Search for the cell housing the specified text and yield its (X, Y) center coordinate. 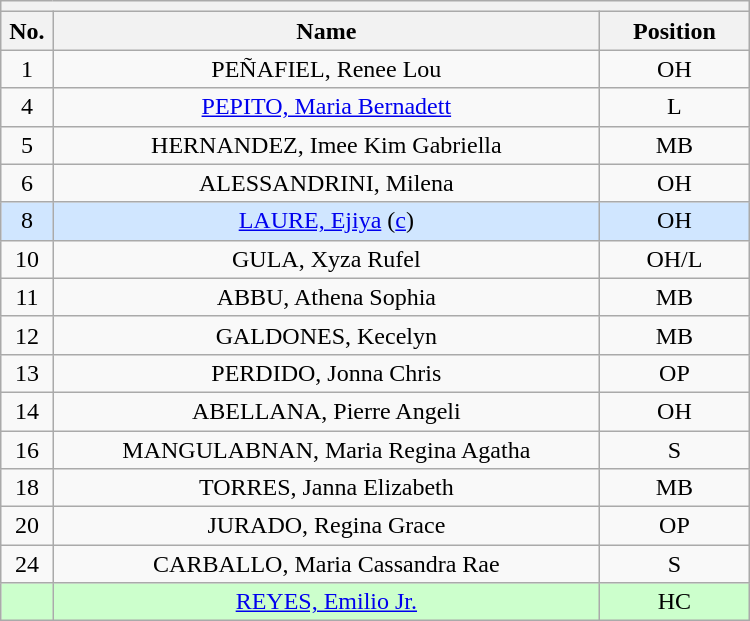
L (675, 107)
ABELLANA, Pierre Angeli (326, 411)
PERDIDO, Jonna Chris (326, 373)
LAURE, Ejiya (c) (326, 221)
GALDONES, Kecelyn (326, 335)
11 (27, 297)
OH/L (675, 259)
HERNANDEZ, Imee Kim Gabriella (326, 145)
PEPITO, Maria Bernadett (326, 107)
12 (27, 335)
MANGULABNAN, Maria Regina Agatha (326, 449)
18 (27, 488)
Name (326, 31)
Position (675, 31)
JURADO, Regina Grace (326, 526)
CARBALLO, Maria Cassandra Rae (326, 564)
20 (27, 526)
REYES, Emilio Jr. (326, 602)
No. (27, 31)
PEÑAFIEL, Renee Lou (326, 69)
13 (27, 373)
ABBU, Athena Sophia (326, 297)
HC (675, 602)
24 (27, 564)
4 (27, 107)
ALESSANDRINI, Milena (326, 183)
5 (27, 145)
TORRES, Janna Elizabeth (326, 488)
16 (27, 449)
14 (27, 411)
1 (27, 69)
10 (27, 259)
GULA, Xyza Rufel (326, 259)
6 (27, 183)
8 (27, 221)
